Detect which cell encompasses the target text, then output its [x, y] center coordinate. 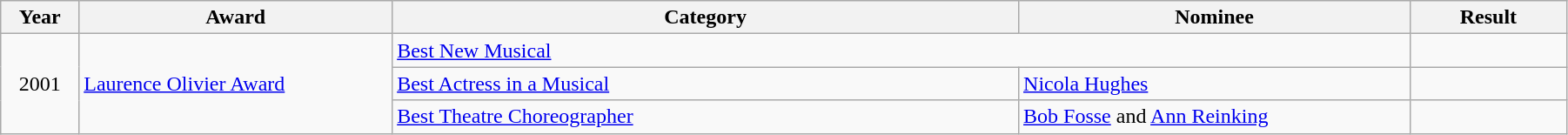
Best New Musical [901, 51]
Award [236, 17]
Nominee [1215, 17]
Category [706, 17]
2001 [40, 84]
Bob Fosse and Ann Reinking [1215, 117]
Best Actress in a Musical [706, 84]
Result [1488, 17]
Laurence Olivier Award [236, 84]
Nicola Hughes [1215, 84]
Year [40, 17]
Best Theatre Choreographer [706, 117]
